For the text-containing cell, return its midpoint in [X, Y] coordinate format. 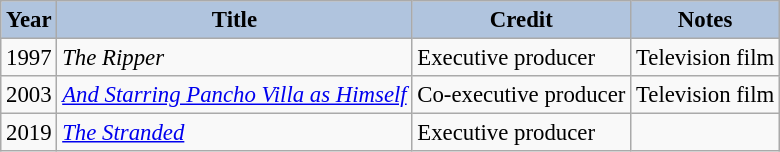
Co-executive producer [522, 95]
2003 [29, 95]
1997 [29, 58]
Notes [706, 20]
Credit [522, 20]
Year [29, 20]
The Ripper [234, 58]
2019 [29, 133]
The Stranded [234, 133]
And Starring Pancho Villa as Himself [234, 95]
Title [234, 20]
